Determine the [X, Y] coordinate at the center of the cell enclosing the given text.  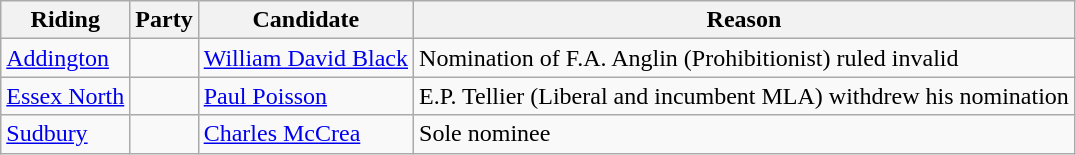
William David Black [306, 58]
Candidate [306, 20]
Party [164, 20]
Riding [66, 20]
Nomination of F.A. Anglin (Prohibitionist) ruled invalid [744, 58]
E.P. Tellier (Liberal and incumbent MLA) withdrew his nomination [744, 96]
Addington [66, 58]
Reason [744, 20]
Paul Poisson [306, 96]
Sole nominee [744, 134]
Sudbury [66, 134]
Charles McCrea [306, 134]
Essex North [66, 96]
